Return (x, y) of the center of cell containing provided text 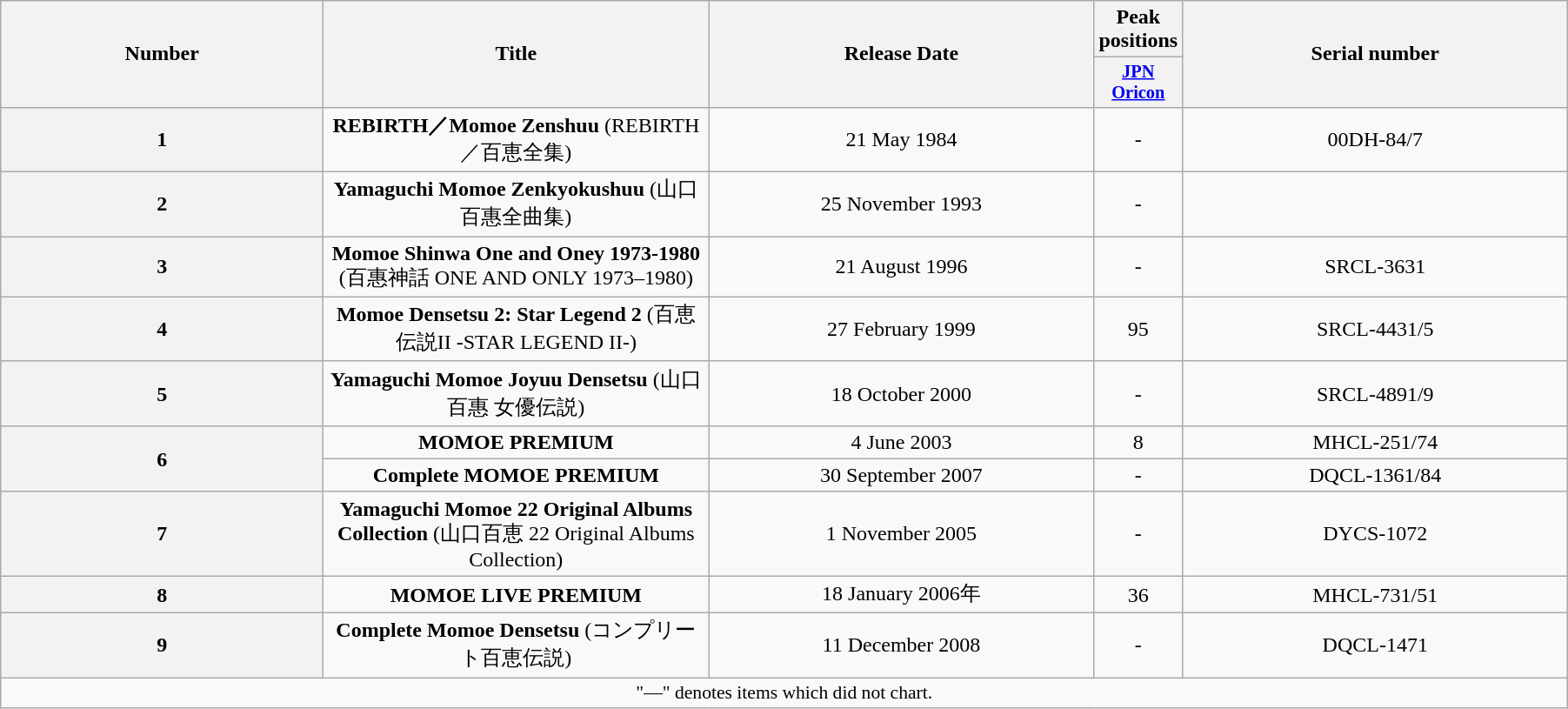
30 September 2007 (901, 475)
MOMOE LIVE PREMIUM (517, 595)
MOMOE PREMIUM (517, 442)
Serial number (1376, 54)
4 June 2003 (901, 442)
3 (162, 267)
MHCL-251/74 (1376, 442)
7 (162, 534)
00DH-84/7 (1376, 139)
Complete Momoe Densetsu (コンプリート百恵伝説) (517, 645)
Momoe Densetsu 2: Star Legend 2 (百恵伝説II -STAR LEGEND II-) (517, 329)
Yamaguchi Momoe Joyuu Densetsu (山口百惠 女優伝説) (517, 393)
9 (162, 645)
1 November 2005 (901, 534)
25 November 1993 (901, 204)
"—" denotes items which did not chart. (784, 693)
SRCL-3631 (1376, 267)
18 October 2000 (901, 393)
95 (1138, 329)
21 May 1984 (901, 139)
Peak positions (1138, 30)
6 (162, 458)
27 February 1999 (901, 329)
Yamaguchi Momoe 22 Original Albums Collection (山口百恵 22 Original Albums Collection) (517, 534)
MHCL-731/51 (1376, 595)
11 December 2008 (901, 645)
2 (162, 204)
4 (162, 329)
1 (162, 139)
Momoe Shinwa One and Oney 1973-1980 (百惠神話 ONE AND ONLY 1973–1980) (517, 267)
Yamaguchi Momoe Zenkyokushuu (山口百惠全曲集) (517, 204)
DQCL-1471 (1376, 645)
SRCL-4431/5 (1376, 329)
Release Date (901, 54)
5 (162, 393)
Complete MOMOE PREMIUM (517, 475)
SRCL-4891/9 (1376, 393)
JPNOricon (1138, 83)
Title (517, 54)
REBIRTH／Momoe Zenshuu (REBIRTH／百恵全集) (517, 139)
DYCS-1072 (1376, 534)
Number (162, 54)
DQCL-1361/84 (1376, 475)
18 January 2006年 (901, 595)
21 August 1996 (901, 267)
36 (1138, 595)
